Identify which cell holds the provided text, then report its (X, Y) central coordinate. 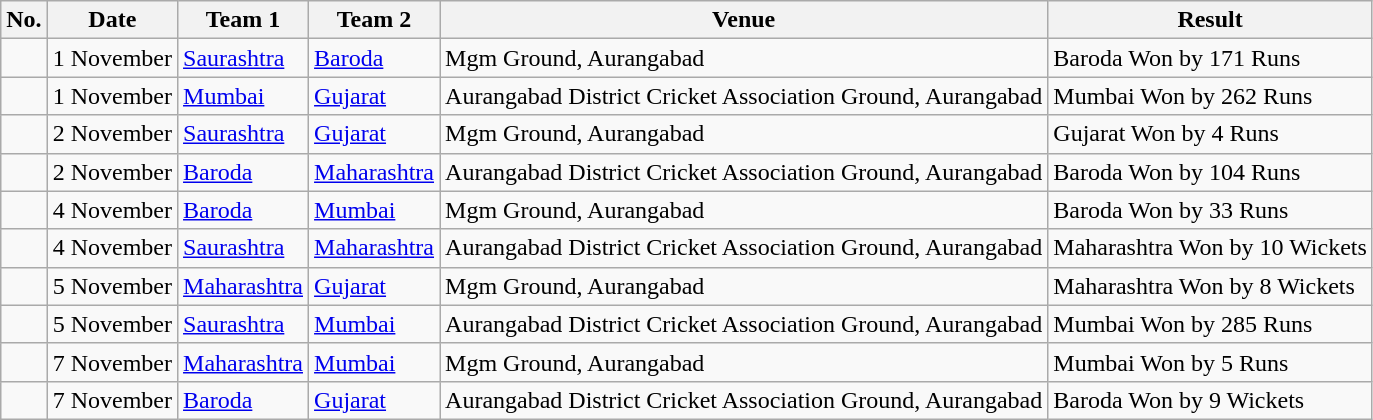
No. (24, 20)
Team 1 (244, 20)
Baroda Won by 171 Runs (1210, 58)
Mumbai Won by 5 Runs (1210, 362)
Venue (744, 20)
Mumbai Won by 285 Runs (1210, 324)
Baroda Won by 33 Runs (1210, 210)
Gujarat Won by 4 Runs (1210, 134)
Date (112, 20)
Result (1210, 20)
Baroda Won by 9 Wickets (1210, 400)
Maharashtra Won by 10 Wickets (1210, 248)
Maharashtra Won by 8 Wickets (1210, 286)
Baroda Won by 104 Runs (1210, 172)
Team 2 (374, 20)
Mumbai Won by 262 Runs (1210, 96)
